For the text-containing cell, return its midpoint in (x, y) coordinate format. 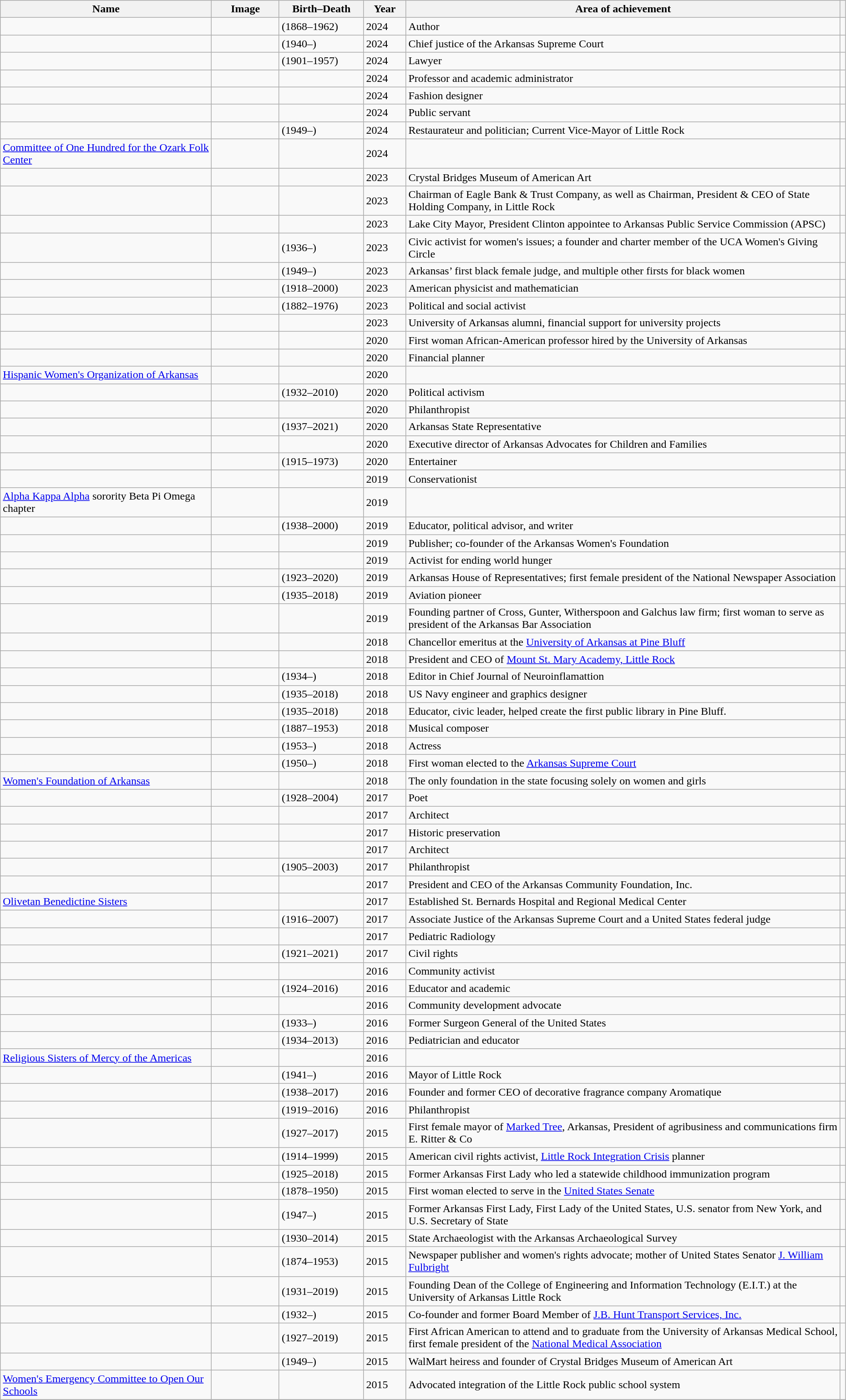
(1927–2019) (321, 1338)
(1882–1976) (321, 306)
(1901–1957) (321, 61)
Founding partner of Cross, Gunter, Witherspoon and Galchus law firm; first woman to serve as president of the Arkansas Bar Association (623, 619)
The only foundation in the state focusing solely on women and girls (623, 780)
Educator, political advisor, and writer (623, 526)
(1947–) (321, 1215)
University of Arkansas alumni, financial support for university projects (623, 323)
(1924–2016) (321, 988)
Civil rights (623, 954)
(1919–2016) (321, 1110)
(1927–2017) (321, 1133)
State Archaeologist with the Arkansas Archaeological Survey (623, 1238)
Aviation pioneer (623, 595)
Professor and academic administrator (623, 78)
Author (623, 26)
(1934–) (321, 677)
(1918–2000) (321, 288)
(1932–2010) (321, 392)
Civic activist for women's issues; a founder and charter member of the UCA Women's Giving Circle (623, 248)
Lawyer (623, 61)
Arkansas State Representative (623, 427)
First woman elected to serve in the United States Senate (623, 1191)
(1933–) (321, 1023)
(1953–) (321, 746)
Musical composer (623, 728)
US Navy engineer and graphics designer (623, 694)
(1936–) (321, 248)
(1905–2003) (321, 867)
(1950–) (321, 763)
Financial planner (623, 358)
Co-founder and former Board Member of J.B. Hunt Transport Services, Inc. (623, 1314)
Associate Justice of the Arkansas Supreme Court and a United States federal judge (623, 919)
Former Arkansas First Lady, First Lady of the United States, U.S. senator from New York, and U.S. Secretary of State (623, 1215)
Arkansas’ first black female judge, and multiple other firsts for black women (623, 271)
Publisher; co-founder of the Arkansas Women's Foundation (623, 543)
Pediatric Radiology (623, 936)
(1931–2019) (321, 1291)
Public servant (623, 113)
Year (385, 9)
Religious Sisters of Mercy of the Americas (106, 1057)
Educator, civic leader, helped create the first public library in Pine Bluff. (623, 711)
Birth–Death (321, 9)
(1940–) (321, 44)
President and CEO of Mount St. Mary Academy, Little Rock (623, 659)
President and CEO of the Arkansas Community Foundation, Inc. (623, 884)
Political activism (623, 392)
Hispanic Women's Organization of Arkansas (106, 375)
(1930–2014) (321, 1238)
Fashion designer (623, 96)
Educator and academic (623, 988)
First woman African-American professor hired by the University of Arkansas (623, 340)
(1868–1962) (321, 26)
Area of achievement (623, 9)
Crystal Bridges Museum of American Art (623, 177)
(1874–1953) (321, 1261)
Newspaper publisher and women's rights advocate; mother of United States Senator J. William Fulbright (623, 1261)
Political and social activist (623, 306)
(1928–2004) (321, 798)
Actress (623, 746)
First woman elected to the Arkansas Supreme Court (623, 763)
Former Arkansas First Lady who led a statewide childhood immunization program (623, 1174)
Founding Dean of the College of Engineering and Information Technology (E.I.T.) at the University of Arkansas Little Rock (623, 1291)
Poet (623, 798)
(1921–2021) (321, 954)
Advocated integration of the Little Rock public school system (623, 1385)
(1934–2013) (321, 1040)
American physicist and mathematician (623, 288)
(1941–) (321, 1075)
Former Surgeon General of the United States (623, 1023)
Arkansas House of Representatives; first female president of the National Newspaper Association (623, 578)
Conservationist (623, 479)
Women's Emergency Committee to Open Our Schools (106, 1385)
(1925–2018) (321, 1174)
(1878–1950) (321, 1191)
Committee of One Hundred for the Ozark Folk Center (106, 154)
Pediatrician and educator (623, 1040)
Alpha Kappa Alpha sorority Beta Pi Omega chapter (106, 502)
Editor in Chief Journal of Neuroinflamattion (623, 677)
Community development advocate (623, 1006)
Chancellor emeritus at the University of Arkansas at Pine Bluff (623, 642)
First female mayor of Marked Tree, Arkansas, President of agribusiness and communications firm E. Ritter & Co (623, 1133)
Mayor of Little Rock (623, 1075)
(1914–1999) (321, 1157)
Olivetan Benedictine Sisters (106, 902)
Historic preservation (623, 832)
American civil rights activist, Little Rock Integration Crisis planner (623, 1157)
Chief justice of the Arkansas Supreme Court (623, 44)
(1932–) (321, 1314)
(1938–2000) (321, 526)
Restaurateur and politician; Current Vice-Mayor of Little Rock (623, 130)
WalMart heiress and founder of Crystal Bridges Museum of American Art (623, 1361)
(1915–1973) (321, 461)
(1938–2017) (321, 1092)
Executive director of Arkansas Advocates for Children and Families (623, 444)
(1916–2007) (321, 919)
(1887–1953) (321, 728)
Name (106, 9)
Entertainer (623, 461)
Women's Foundation of Arkansas (106, 780)
Community activist (623, 971)
Established St. Bernards Hospital and Regional Medical Center (623, 902)
Founder and former CEO of decorative fragrance company Aromatique (623, 1092)
(1923–2020) (321, 578)
(1937–2021) (321, 427)
Image (246, 9)
Chairman of Eagle Bank & Trust Company, as well as Chairman, President & CEO of State Holding Company, in Little Rock (623, 200)
Activist for ending world hunger (623, 561)
Lake City Mayor, President Clinton appointee to Arkansas Public Service Commission (APSC) (623, 224)
